Return the [x, y] coordinate for the center point of the cell that contains the specified text.  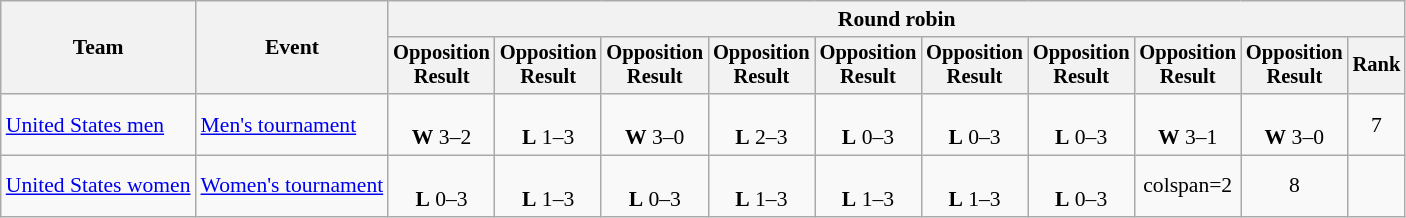
W 3–2 [442, 124]
United States women [98, 186]
7 [1377, 124]
Women's tournament [292, 186]
colspan=2 [1188, 186]
Men's tournament [292, 124]
Event [292, 48]
8 [1294, 186]
W 3–1 [1188, 124]
United States men [98, 124]
Round robin [896, 19]
Rank [1377, 66]
Team [98, 48]
L 2–3 [762, 124]
